Provide the (X, Y) coordinate of the cell's center where the given text is located.  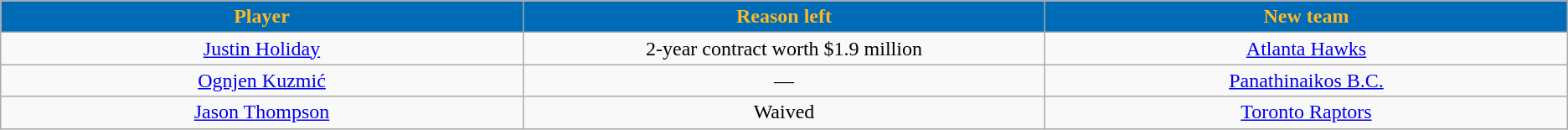
Player (261, 17)
Reason left (784, 17)
Jason Thompson (261, 112)
Justin Holiday (261, 49)
Toronto Raptors (1307, 112)
2-year contract worth $1.9 million (784, 49)
New team (1307, 17)
— (784, 81)
Panathinaikos B.C. (1307, 81)
Ognjen Kuzmić (261, 81)
Waived (784, 112)
Atlanta Hawks (1307, 49)
